Pinpoint the cell where the given text exists, returning its [x, y] midpoint coordinate. 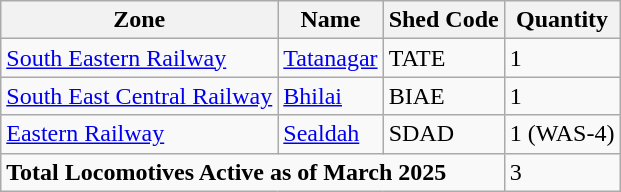
Quantity [562, 20]
Zone [140, 20]
Eastern Railway [140, 134]
South East Central Railway [140, 96]
3 [562, 172]
Tatanagar [330, 58]
SDAD [444, 134]
Sealdah [330, 134]
TATE [444, 58]
1 (WAS-4) [562, 134]
Bhilai [330, 96]
Name [330, 20]
South Eastern Railway [140, 58]
Shed Code [444, 20]
BIAE [444, 96]
Total Locomotives Active as of March 2025 [252, 172]
